Locate the cell with the specified text and output its [x, y] center coordinate. 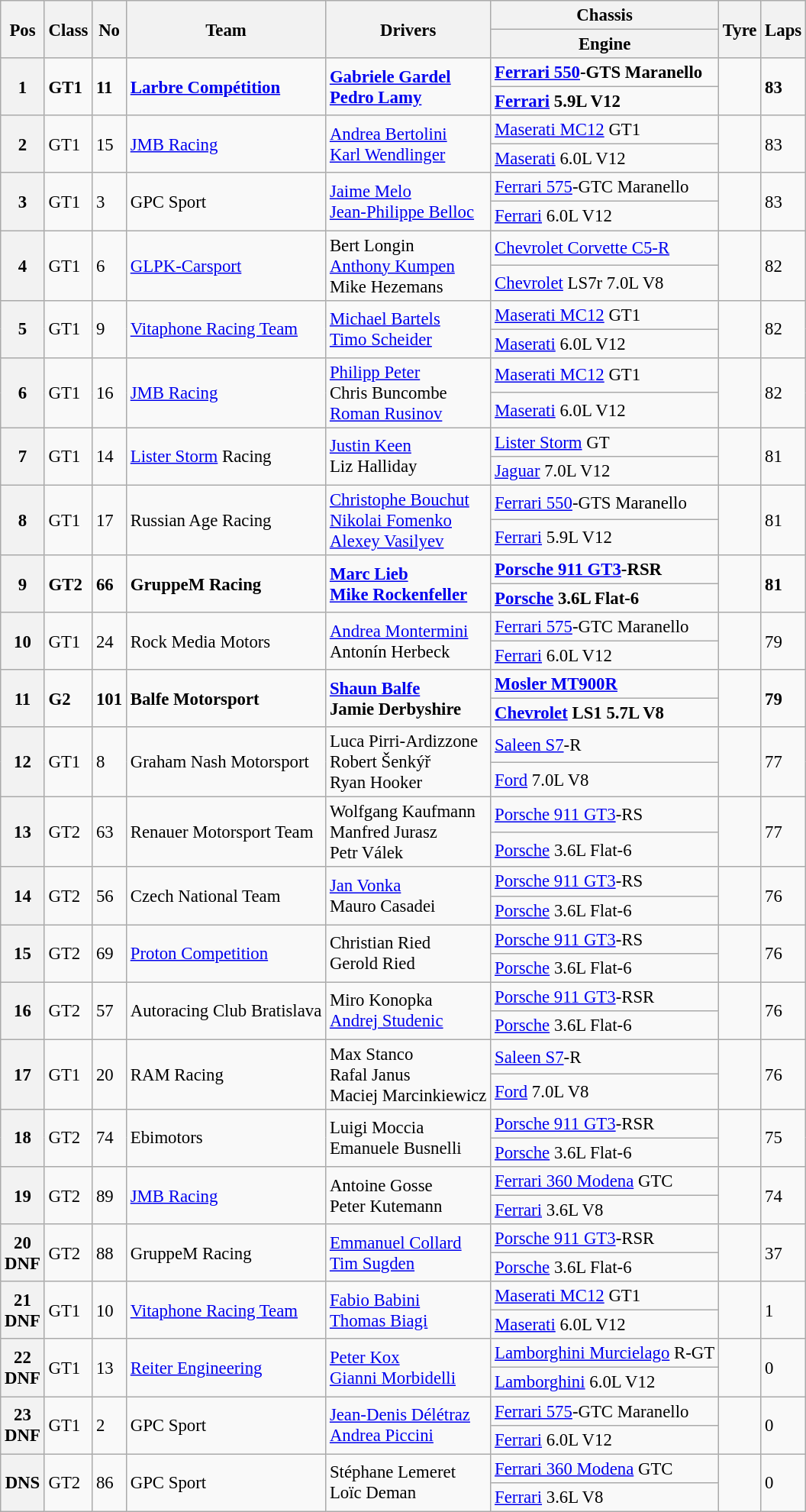
23DNF [23, 1425]
Drivers [408, 29]
No [110, 29]
7 [23, 457]
Jaime Melo Jean-Philippe Belloc [408, 202]
56 [110, 897]
RAM Racing [226, 1074]
Mosler MT900R [604, 684]
Max Stanco Rafal Janus Maciej Marcinkiewicz [408, 1074]
89 [110, 1196]
Lamborghini Murcielago R-GT [604, 1354]
Engine [604, 44]
12 [23, 762]
Luca Pirri-Ardizzone Robert Šenkýř Ryan Hooker [408, 762]
Andrea Bertolini Karl Wendlinger [408, 144]
Jaguar 7.0L V12 [604, 471]
Christophe Bouchut Nikolai Fomenko Alexey Vasilyev [408, 520]
Larbre Compétition [226, 87]
Russian Age Racing [226, 520]
4 [23, 266]
Emmanuel Collard Tim Sugden [408, 1252]
Rock Media Motors [226, 641]
21DNF [23, 1310]
19 [23, 1196]
Peter Kox Gianni Morbidelli [408, 1368]
Lister Storm Racing [226, 457]
5 [23, 328]
Wolfgang Kaufmann Manfred Jurasz Petr Válek [408, 832]
G2 [69, 698]
Proton Competition [226, 953]
Pos [23, 29]
GLPK-Carsport [226, 266]
Team [226, 29]
Miro Konopka Andrej Studenic [408, 1011]
Chevrolet LS1 5.7L V8 [604, 713]
Lister Storm GT [604, 442]
Reiter Engineering [226, 1368]
Bert Longin Anthony Kumpen Mike Hezemans [408, 266]
Justin Keen Liz Halliday [408, 457]
Chevrolet LS7r 7.0L V8 [604, 283]
Antoine Gosse Peter Kutemann [408, 1196]
86 [110, 1483]
Graham Nash Motorsport [226, 762]
Jan Vonka Mauro Casadei [408, 897]
101 [110, 698]
Gabriele Gardel Pedro Lamy [408, 87]
Andrea Montermini Antonín Herbeck [408, 641]
Czech National Team [226, 897]
Balfe Motorsport [226, 698]
66 [110, 583]
Christian Ried Gerold Ried [408, 953]
22DNF [23, 1368]
Philipp Peter Chris Buncombe Roman Rusinov [408, 393]
18 [23, 1138]
Luigi Moccia Emanuele Busnelli [408, 1138]
88 [110, 1252]
Chevrolet Corvette C5-R [604, 248]
Shaun Balfe Jamie Derbyshire [408, 698]
Tyre [739, 29]
75 [783, 1138]
Michael Bartels Timo Scheider [408, 328]
DNS [23, 1483]
24 [110, 641]
69 [110, 953]
Fabio Babini Thomas Biagi [408, 1310]
Lamborghini 6.0L V12 [604, 1382]
Laps [783, 29]
57 [110, 1011]
63 [110, 832]
Jean-Denis Délétraz Andrea Piccini [408, 1425]
Chassis [604, 15]
Marc Lieb Mike Rockenfeller [408, 583]
Autoracing Club Bratislava [226, 1011]
20DNF [23, 1252]
37 [783, 1252]
20 [110, 1074]
Stéphane Lemeret Loïc Deman [408, 1483]
Ebimotors [226, 1138]
Renauer Motorsport Team [226, 832]
Class [69, 29]
